For the text-containing cell, return its midpoint in [X, Y] coordinate format. 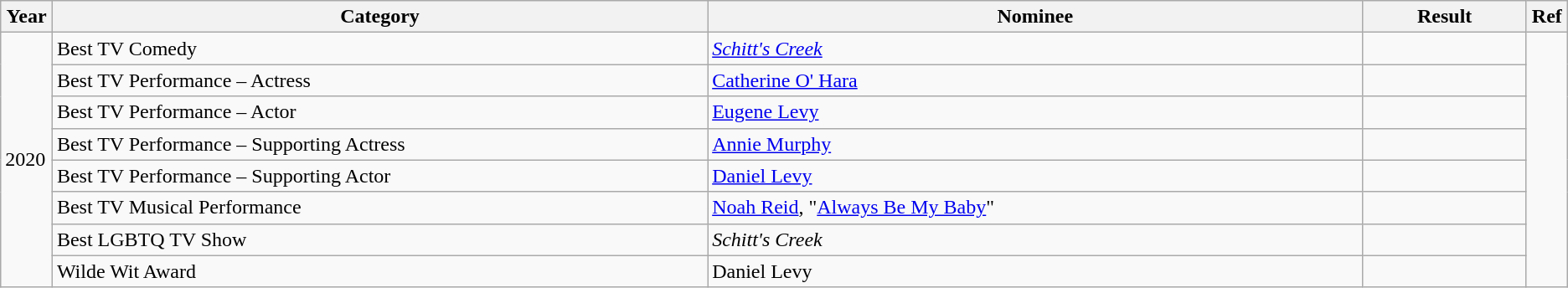
Best TV Performance – Actress [379, 80]
Result [1445, 17]
Best TV Performance – Supporting Actress [379, 144]
Best LGBTQ TV Show [379, 239]
Best TV Performance – Supporting Actor [379, 176]
Ref [1546, 17]
Best TV Comedy [379, 49]
Category [379, 17]
Annie Murphy [1035, 144]
Noah Reid, "Always Be My Baby" [1035, 208]
Nominee [1035, 17]
Year [27, 17]
Eugene Levy [1035, 112]
Catherine O' Hara [1035, 80]
2020 [27, 160]
Best TV Performance – Actor [379, 112]
Best TV Musical Performance [379, 208]
Wilde Wit Award [379, 271]
